From the cell containing the given text, extract its center point as (x, y) coordinate. 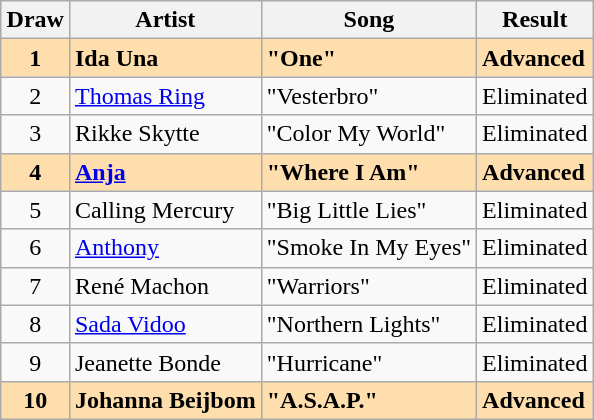
"Vesterbro" (368, 96)
Johanna Beijbom (165, 400)
9 (35, 362)
"Hurricane" (368, 362)
"Color My World" (368, 134)
Artist (165, 20)
"Warriors" (368, 286)
René Machon (165, 286)
8 (35, 324)
"Where I Am" (368, 172)
4 (35, 172)
Sada Vidoo (165, 324)
Calling Mercury (165, 210)
6 (35, 248)
5 (35, 210)
"Big Little Lies" (368, 210)
Ida Una (165, 58)
Anthony (165, 248)
"One" (368, 58)
2 (35, 96)
7 (35, 286)
Draw (35, 20)
Jeanette Bonde (165, 362)
Result (535, 20)
10 (35, 400)
Anja (165, 172)
Song (368, 20)
3 (35, 134)
"Smoke In My Eyes" (368, 248)
Rikke Skytte (165, 134)
"A.S.A.P." (368, 400)
"Northern Lights" (368, 324)
1 (35, 58)
Thomas Ring (165, 96)
